Search for the cell housing the specified text and yield its [x, y] center coordinate. 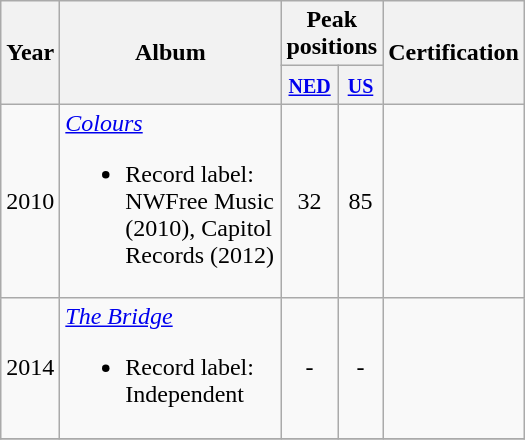
NED [310, 85]
Certification [454, 52]
The BridgeRecord label: Independent [170, 368]
85 [360, 201]
Year [30, 52]
2014 [30, 368]
2010 [30, 201]
Peak positions [332, 34]
Album [170, 52]
32 [310, 201]
US [360, 85]
ColoursRecord label: NWFree Music (2010), Capitol Records (2012) [170, 201]
